Scan for the cell matching the given text and deliver its (X, Y) coordinate at center. 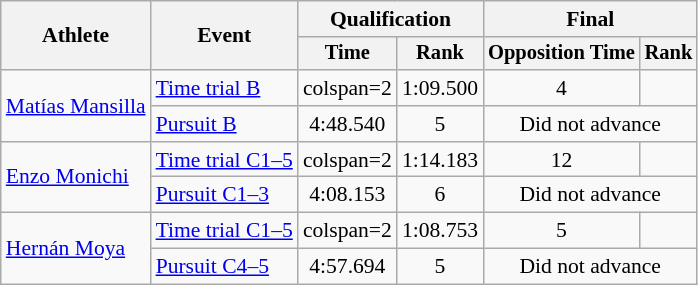
Pursuit C4–5 (224, 267)
Opposition Time (562, 54)
Time trial B (224, 88)
Qualification (390, 19)
1:14.183 (440, 160)
Event (224, 36)
4:57.694 (348, 267)
Matías Mansilla (76, 106)
1:08.753 (440, 231)
Pursuit B (224, 124)
Time (348, 54)
Enzo Monichi (76, 178)
6 (440, 195)
Hernán Moya (76, 248)
12 (562, 160)
Final (590, 19)
4:08.153 (348, 195)
Athlete (76, 36)
4 (562, 88)
1:09.500 (440, 88)
Pursuit C1–3 (224, 195)
4:48.540 (348, 124)
